Search for the cell housing the specified text and yield its (x, y) center coordinate. 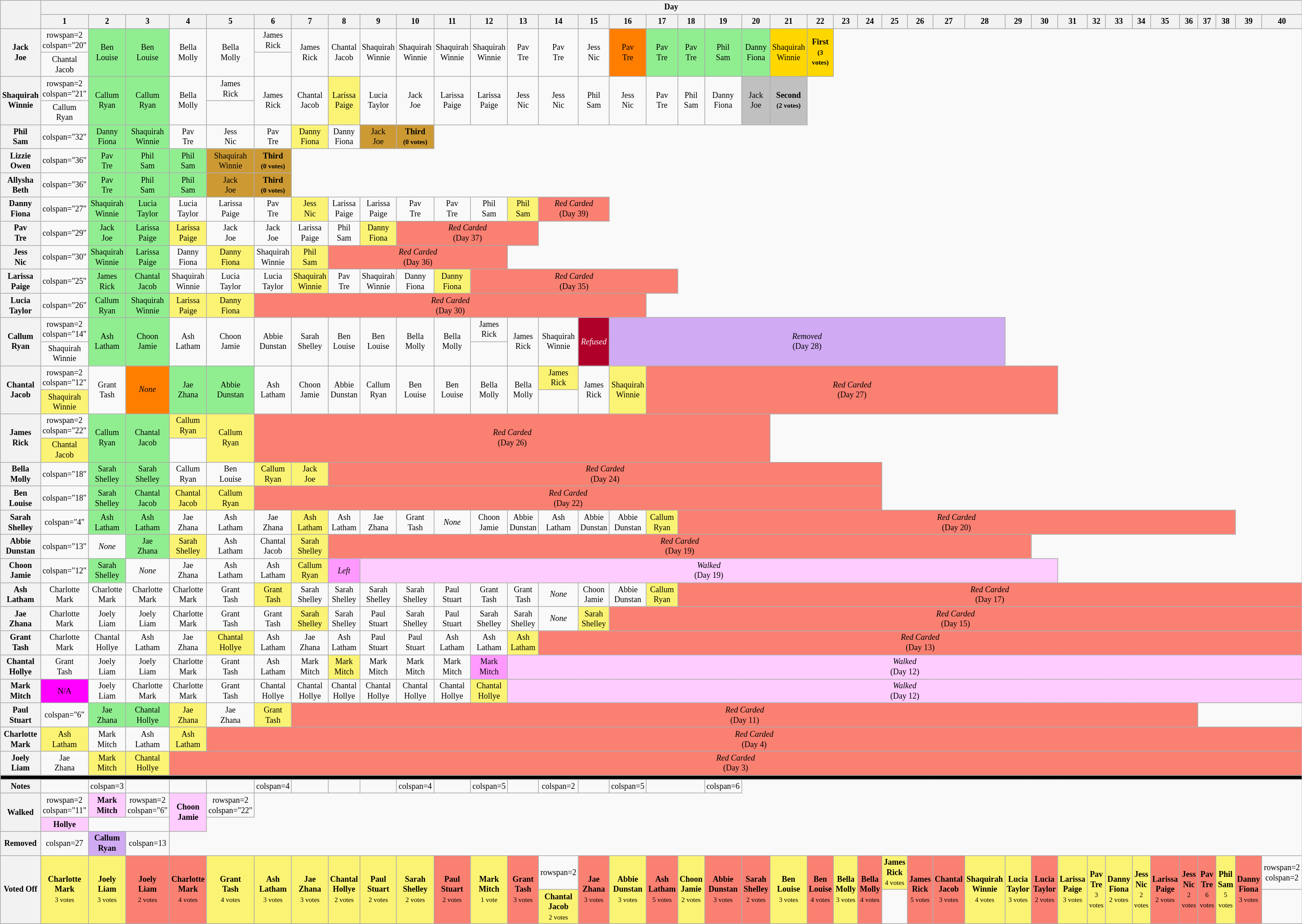
18 (691, 22)
colspan="25" (65, 282)
Red Carded(Day 36) (418, 257)
LuciaTaylor3 votes (1018, 889)
20 (756, 22)
Red Carded(Day 17) (990, 595)
29 (1018, 22)
Day (671, 7)
Red Carded(Day 26) (513, 438)
38 (1226, 22)
37 (1207, 22)
31 (1073, 22)
Red Carded(Day 27) (852, 390)
colspan="12" (65, 571)
DannyFiona3 votes (1249, 889)
colspan="27" (65, 209)
Removed(Day 28) (807, 341)
39 (1249, 22)
26 (920, 22)
3 (148, 22)
MarkMitch1 vote (489, 889)
BenLouise3 votes (789, 889)
colspan="30" (65, 257)
13 (523, 22)
colspan=27 (65, 844)
Red Carded(Day 4) (754, 739)
17 (662, 22)
Red Carded(Day 15) (955, 619)
2 (107, 22)
35 (1165, 22)
rowspan=2 colspan=2 (1282, 872)
10 (415, 22)
21 (789, 22)
ChantalHollye2 votes (344, 889)
9 (378, 22)
colspan="6" (65, 715)
AshLatham5 votes (662, 889)
AllyshaBeth (21, 185)
Red Carded(Day 30) (451, 305)
40 (1282, 22)
PavTre6 votes (1207, 889)
12 (489, 22)
LizzieOwen (21, 161)
colspan=3 (107, 787)
22 (820, 22)
Walked(Day 19) (709, 571)
AshLatham3 votes (273, 889)
JoelyLiam3 votes (107, 889)
BenLouise4 votes (820, 889)
19 (723, 22)
ChantalJacob3 votes (949, 889)
6 (273, 22)
Red Carded(Day 19) (680, 546)
ChantalJacob2 votes (559, 906)
ChoonJamie2 votes (691, 889)
7 (310, 22)
colspan=13 (148, 844)
colspan="4" (65, 523)
28 (985, 22)
rowspan=2 colspan="6" (148, 805)
Red Carded(Day 39) (574, 209)
Left (344, 571)
4 (188, 22)
11 (452, 22)
JoelyLiam2 votes (148, 889)
30 (1044, 22)
Red Carded(Day 20) (956, 523)
36 (1189, 22)
Voted Off (21, 889)
colspan=2 (559, 787)
rowspan=2 colspan="11" (65, 805)
Hollye (65, 824)
23 (846, 22)
27 (949, 22)
rowspan=2 colspan="21" (65, 88)
Red Carded(Day 35) (574, 282)
5 (231, 22)
CharlotteMark3 votes (65, 889)
16 (628, 22)
ShaquirahWinnie4 votes (985, 889)
colspan="13" (65, 546)
PhilSam5 votes (1226, 889)
Refused (594, 341)
Red Carded(Day 22) (568, 498)
14 (559, 22)
GrantTash3 votes (523, 889)
Notes (21, 787)
BellaMolly4 votes (870, 889)
rowspan=2 colspan="12" (65, 378)
PavTre3 votes (1096, 889)
Red Carded(Day 3) (735, 763)
Red Carded(Day 37) (467, 233)
CharlotteMark4 votes (188, 889)
Red Carded(Day 24) (605, 474)
Red Carded(Day 13) (920, 643)
JamesRick5 votes (920, 889)
rowspan=2 colspan="20" (65, 40)
Red Carded(Day 11) (744, 715)
25 (894, 22)
LuciaTaylor2 votes (1044, 889)
colspan=6 (723, 787)
colspan="29" (65, 233)
LarissaPaige2 votes (1165, 889)
LarissaPaige3 votes (1073, 889)
1 (65, 22)
DannyFiona2 votes (1119, 889)
rowspan=2 colspan="14" (65, 330)
33 (1119, 22)
34 (1141, 22)
JamesRick4 votes (894, 872)
24 (870, 22)
rowspan=2 (559, 872)
Walked (21, 813)
colspan="32" (65, 137)
GrantTash4 votes (231, 889)
32 (1096, 22)
N/A (65, 691)
First(3 votes) (820, 52)
8 (344, 22)
colspan="26" (65, 305)
Second(2 votes) (789, 101)
Removed (21, 844)
BellaMolly3 votes (846, 889)
15 (594, 22)
